Scan for the cell matching the given text and deliver its [x, y] coordinate at center. 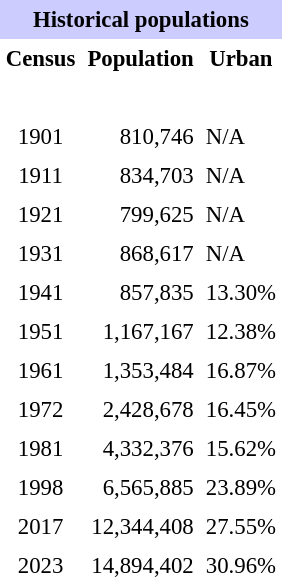
27.55% [241, 526]
4,332,376 [140, 448]
810,746 [140, 136]
857,835 [140, 292]
1941 [41, 292]
1901 [41, 136]
834,703 [140, 176]
1961 [41, 370]
Historical populations [141, 20]
16.87% [241, 370]
23.89% [241, 488]
1,167,167 [140, 332]
1998 [41, 488]
15.62% [241, 448]
Urban [241, 58]
Population [140, 58]
799,625 [140, 214]
2,428,678 [140, 410]
Census [41, 58]
1972 [41, 410]
16.45% [241, 410]
6,565,885 [140, 488]
13.30% [241, 292]
2017 [41, 526]
12.38% [241, 332]
1,353,484 [140, 370]
1911 [41, 176]
1981 [41, 448]
1951 [41, 332]
868,617 [140, 254]
12,344,408 [140, 526]
1931 [41, 254]
1921 [41, 214]
